Extract the (X, Y) coordinate from the center of the cell holding the provided text.  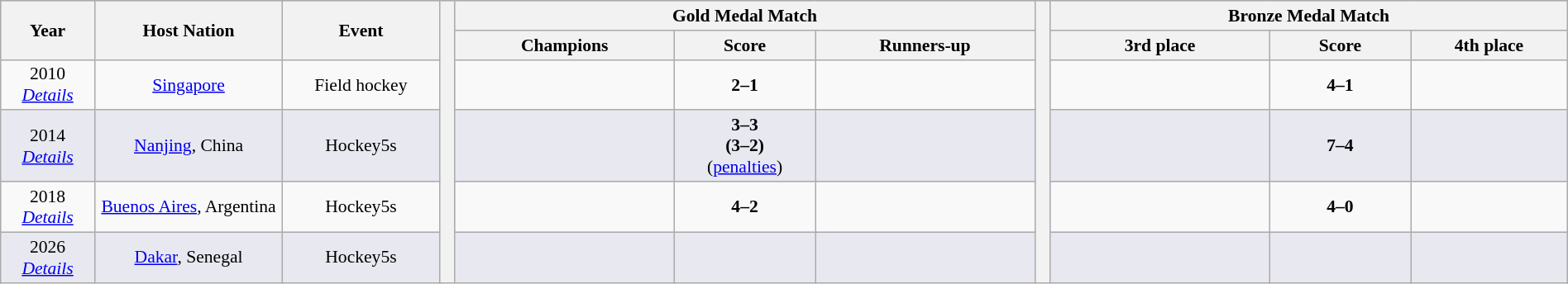
7–4 (1340, 147)
2014Details (48, 147)
Host Nation (189, 30)
4th place (1489, 45)
Runners-up (925, 45)
Field hockey (361, 84)
2018Details (48, 206)
Buenos Aires, Argentina (189, 206)
2–1 (744, 84)
Nanjing, China (189, 147)
3rd place (1159, 45)
4–1 (1340, 84)
Gold Medal Match (744, 16)
Dakar, Senegal (189, 258)
Champions (564, 45)
4–0 (1340, 206)
2010Details (48, 84)
Event (361, 30)
3–3(3–2) (penalties) (744, 147)
Bronze Medal Match (1308, 16)
Year (48, 30)
2026Details (48, 258)
4–2 (744, 206)
Singapore (189, 84)
